Return (x, y) of the center of cell containing provided text 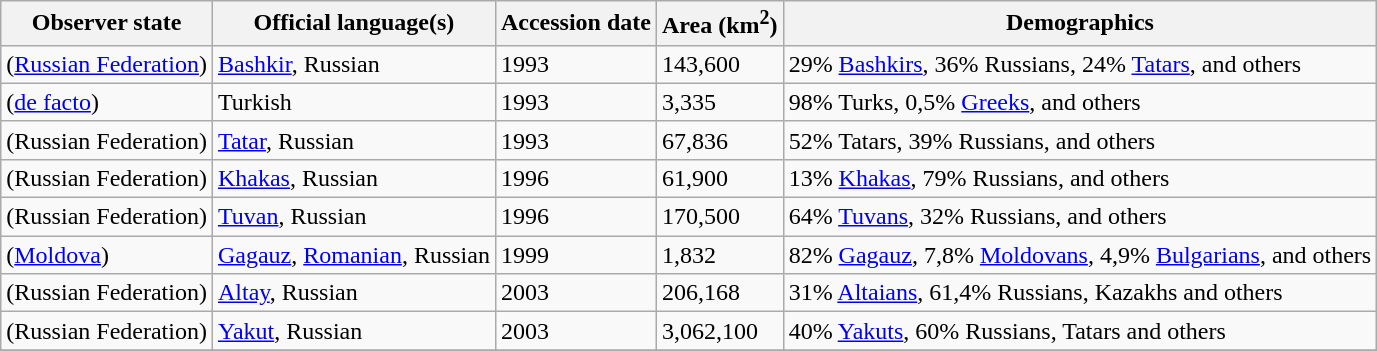
143,600 (720, 64)
Gagauz, Romanian, Russian (354, 255)
Official language(s) (354, 24)
64% Tuvans, 32% Russians, and others (1080, 217)
Observer state (107, 24)
Khakas, Russian (354, 178)
Altay, Russian (354, 293)
Tatar, Russian (354, 140)
3,062,100 (720, 331)
82% Gagauz, 7,8% Moldovans, 4,9% Bulgarians, and others (1080, 255)
13% Khakas, 79% Russians, and others (1080, 178)
3,335 (720, 102)
1,832 (720, 255)
40% Yakuts, 60% Russians, Tatars and others (1080, 331)
Area (km2) (720, 24)
Yakut, Russian (354, 331)
98% Turks, 0,5% Greeks, and others (1080, 102)
Turkish (354, 102)
206,168 (720, 293)
29% Bashkirs, 36% Russians, 24% Tatars, and others (1080, 64)
Tuvan, Russian (354, 217)
52% Tatars, 39% Russians, and others (1080, 140)
(Moldova) (107, 255)
Accession date (576, 24)
1999 (576, 255)
170,500 (720, 217)
61,900 (720, 178)
67,836 (720, 140)
31% Altaians, 61,4% Russians, Kazakhs and others (1080, 293)
Bashkir, Russian (354, 64)
Demographics (1080, 24)
(de facto) (107, 102)
